Pinpoint the cell where the given text exists, returning its (X, Y) midpoint coordinate. 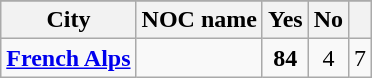
4 (328, 58)
NOC name (199, 20)
No (328, 20)
Yes (285, 20)
City (68, 20)
84 (285, 58)
7 (360, 58)
French Alps (68, 58)
